Extract the (X, Y) coordinate from the center of the cell holding the provided text.  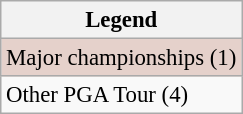
Other PGA Tour (4) (122, 95)
Major championships (1) (122, 58)
Legend (122, 20)
